Output the [X, Y] coordinate of the center of the cell containing the given text.  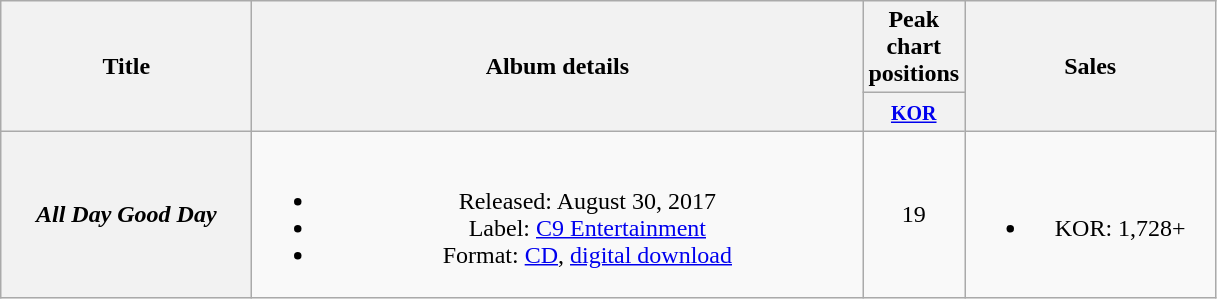
KOR [914, 112]
19 [914, 214]
Title [126, 66]
All Day Good Day [126, 214]
Album details [558, 66]
Sales [1090, 66]
Released: August 30, 2017Label: C9 EntertainmentFormat: CD, digital download [558, 214]
KOR: 1,728+ [1090, 214]
Peak chart positions [914, 47]
